Identify which cell holds the provided text, then report its [x, y] central coordinate. 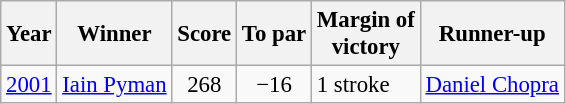
−16 [274, 85]
Runner-up [492, 34]
Score [204, 34]
Margin ofvictory [366, 34]
Daniel Chopra [492, 85]
2001 [29, 85]
1 stroke [366, 85]
Iain Pyman [114, 85]
Winner [114, 34]
Year [29, 34]
To par [274, 34]
268 [204, 85]
